Capture the cell that displays the provided text and extract its [x, y] central coordinate. 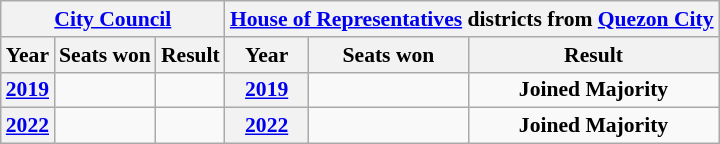
City Council [113, 19]
House of Representatives districts from Quezon City [472, 19]
